Detect which cell encompasses the target text, then output its (X, Y) center coordinate. 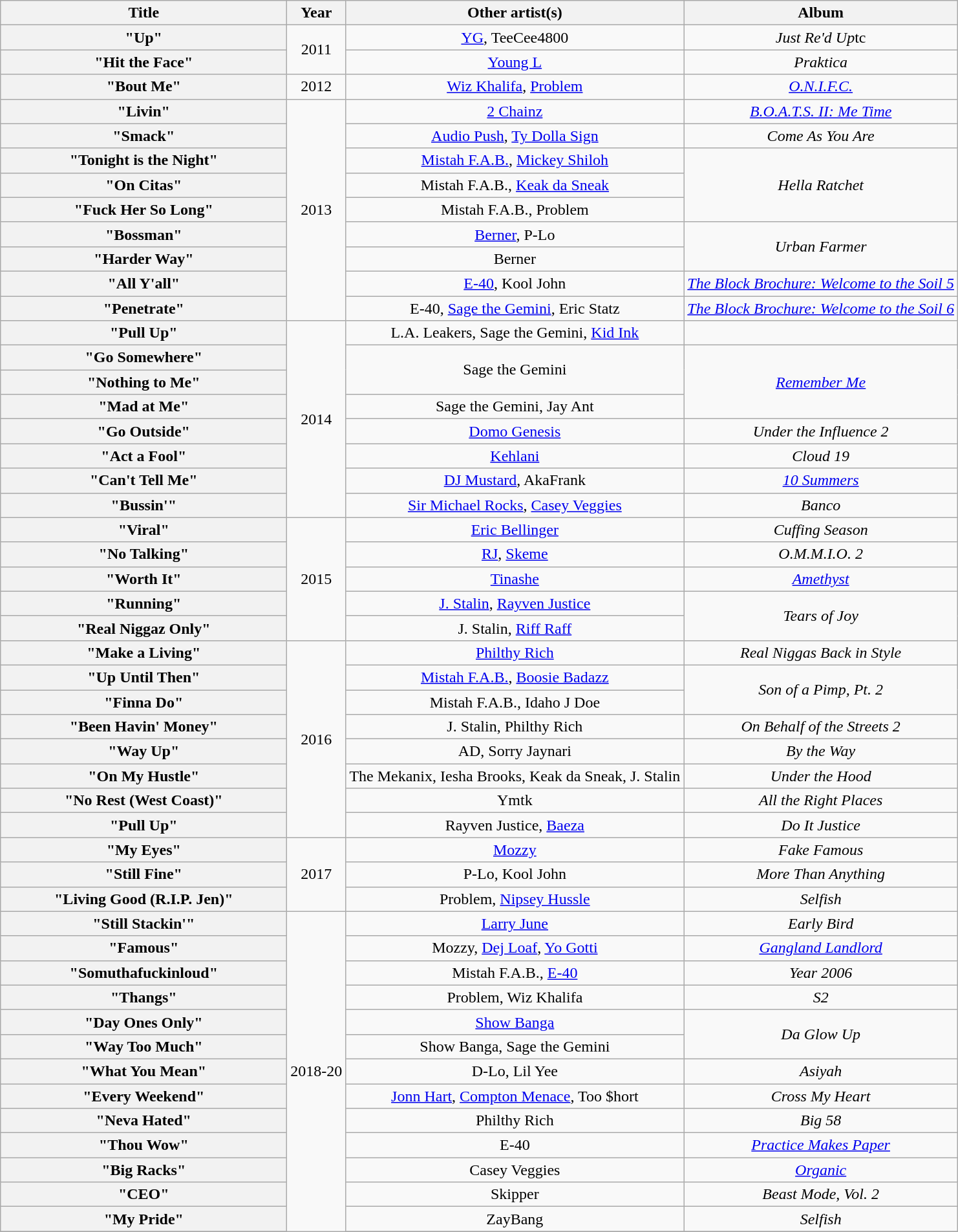
"Penetrate" (144, 308)
"Thou Wow" (144, 1145)
Young L (515, 62)
More Than Anything (821, 874)
"Livin" (144, 111)
Fake Famous (821, 850)
"Running" (144, 603)
"Fuck Her So Long" (144, 210)
Eric Bellinger (515, 530)
J. Stalin, Philthy Rich (515, 727)
D-Lo, Lil Yee (515, 1071)
"Big Racks" (144, 1170)
Gangland Landlord (821, 948)
Tears of Joy (821, 616)
L.A. Leakers, Sage the Gemini, Kid Ink (515, 333)
2015 (317, 579)
Wiz Khalifa, Problem (515, 87)
"Finna Do" (144, 702)
Album (821, 13)
"Been Havin' Money" (144, 727)
O.M.M.I.O. 2 (821, 554)
"Day Ones Only" (144, 1022)
The Mekanix, Iesha Brooks, Keak da Sneak, J. Stalin (515, 776)
Year (317, 13)
Mistah F.A.B., Boosie Badazz (515, 677)
J. Stalin, Rayven Justice (515, 603)
The Block Brochure: Welcome to the Soil 6 (821, 308)
Just Re'd Uptc (821, 38)
"Thangs" (144, 997)
Hella Ratchet (821, 185)
"Act a Fool" (144, 456)
Big 58 (821, 1121)
"All Y'all" (144, 283)
S2 (821, 997)
By the Way (821, 751)
"Viral" (144, 530)
2016 (317, 739)
Mozzy, Dej Loaf, Yo Gotti (515, 948)
Problem, Nipsey Hussle (515, 899)
Mistah F.A.B., Keak da Sneak (515, 185)
"Up" (144, 38)
Problem, Wiz Khalifa (515, 997)
Audio Push, Ty Dolla Sign (515, 136)
"Every Weekend" (144, 1096)
"Famous" (144, 948)
"My Eyes" (144, 850)
Beast Mode, Vol. 2 (821, 1194)
"CEO" (144, 1194)
ZayBang (515, 1219)
Amethyst (821, 579)
Organic (821, 1170)
Mozzy (515, 850)
2013 (317, 210)
Ymtk (515, 801)
Kehlani (515, 456)
Show Banga (515, 1022)
Asiyah (821, 1071)
Tinashe (515, 579)
Praktica (821, 62)
2017 (317, 874)
"Make a Living" (144, 653)
Casey Veggies (515, 1170)
"Still Stackin'" (144, 924)
"Go Outside" (144, 431)
J. Stalin, Riff Raff (515, 628)
E-40 (515, 1145)
On Behalf of the Streets 2 (821, 727)
"Still Fine" (144, 874)
Cuffing Season (821, 530)
Sir Michael Rocks, Casey Veggies (515, 505)
"Way Up" (144, 751)
All the Right Places (821, 801)
Cloud 19 (821, 456)
10 Summers (821, 481)
Remember Me (821, 382)
"Nothing to Me" (144, 382)
"Harder Way" (144, 259)
"Mad at Me" (144, 407)
"Somuthafuckinloud" (144, 973)
B.O.A.T.S. II: Me Time (821, 111)
E-40, Kool John (515, 283)
Mistah F.A.B., Idaho J Doe (515, 702)
DJ Mustard, AkaFrank (515, 481)
2 Chainz (515, 111)
YG, TeeCee4800 (515, 38)
Domo Genesis (515, 431)
"Neva Hated" (144, 1121)
"Tonight is the Night" (144, 160)
Berner, P-Lo (515, 234)
The Block Brochure: Welcome to the Soil 5 (821, 283)
Mistah F.A.B., Problem (515, 210)
"Living Good (R.I.P. Jen)" (144, 899)
"No Talking" (144, 554)
Rayven Justice, Baeza (515, 825)
"Hit the Face" (144, 62)
Son of a Pimp, Pt. 2 (821, 689)
"What You Mean" (144, 1071)
2018-20 (317, 1071)
Sage the Gemini, Jay Ant (515, 407)
"Smack" (144, 136)
"Worth It" (144, 579)
"Can't Tell Me" (144, 481)
Other artist(s) (515, 13)
2011 (317, 50)
"Real Niggaz Only" (144, 628)
"Bout Me" (144, 87)
"No Rest (West Coast)" (144, 801)
"Up Until Then" (144, 677)
AD, Sorry Jaynari (515, 751)
Mistah F.A.B., Mickey Shiloh (515, 160)
"Go Somewhere" (144, 358)
Mistah F.A.B., E-40 (515, 973)
E-40, Sage the Gemini, Eric Statz (515, 308)
Skipper (515, 1194)
Berner (515, 259)
Under the Influence 2 (821, 431)
"My Pride" (144, 1219)
Show Banga, Sage the Gemini (515, 1046)
Year 2006 (821, 973)
Early Bird (821, 924)
2014 (317, 419)
Banco (821, 505)
Da Glow Up (821, 1034)
Real Niggas Back in Style (821, 653)
Come As You Are (821, 136)
RJ, Skeme (515, 554)
Larry June (515, 924)
2012 (317, 87)
"Bussin'" (144, 505)
Urban Farmer (821, 246)
P-Lo, Kool John (515, 874)
Cross My Heart (821, 1096)
Under the Hood (821, 776)
Do It Justice (821, 825)
Sage the Gemini (515, 370)
"On Citas" (144, 185)
"Bossman" (144, 234)
Jonn Hart, Compton Menace, Too $hort (515, 1096)
O.N.I.F.C. (821, 87)
Practice Makes Paper (821, 1145)
"Way Too Much" (144, 1046)
"On My Hustle" (144, 776)
Title (144, 13)
